From the cell containing the given text, extract its center point as [x, y] coordinate. 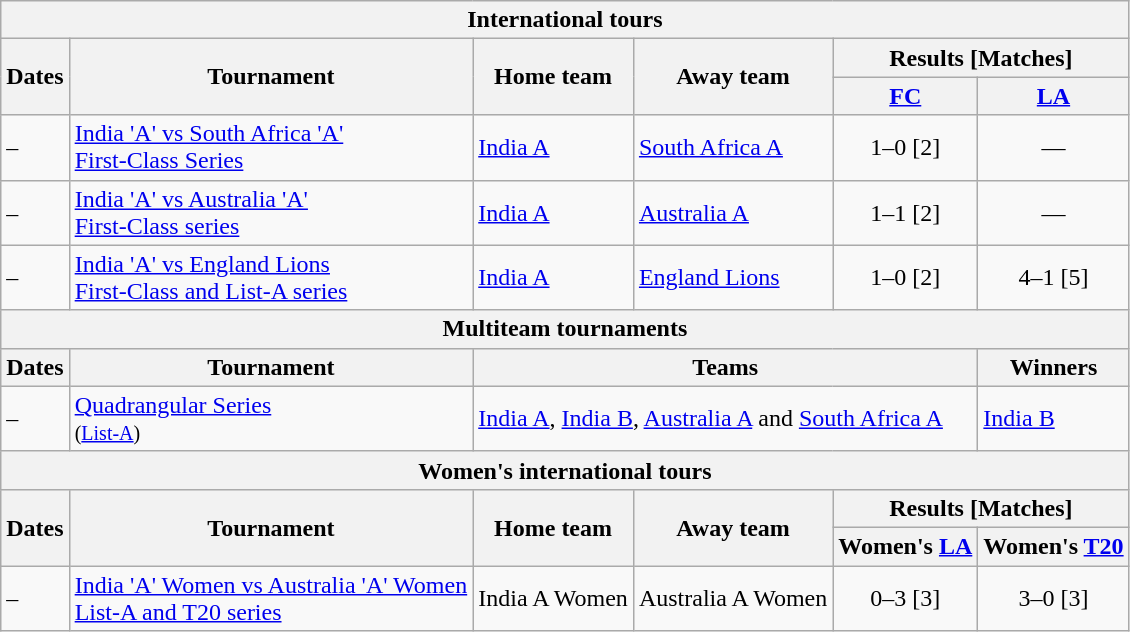
Australia A [732, 212]
FC [906, 96]
Women's LA [906, 546]
India A, India B, Australia A and South Africa A [726, 418]
LA [1054, 96]
India B [1054, 418]
Multiteam tournaments [565, 329]
England Lions [732, 278]
Teams [726, 367]
Winners [1054, 367]
3–0 [3] [1054, 598]
1–1 [2] [906, 212]
0–3 [3] [906, 598]
India 'A' vs South Africa 'A' First-Class Series [271, 148]
Women's T20 [1054, 546]
India 'A' vs Australia 'A' First-Class series [271, 212]
India 'A' vs England Lions First-Class and List-A series [271, 278]
India 'A' Women vs Australia 'A' Women List-A and T20 series [271, 598]
Quadrangular Series(List-A) [271, 418]
Australia A Women [732, 598]
Women's international tours [565, 470]
International tours [565, 20]
4–1 [5] [1054, 278]
South Africa A [732, 148]
India A Women [554, 598]
